From the cell containing the given text, extract its center point as [x, y] coordinate. 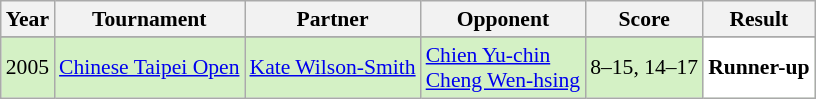
Chien Yu-chin Cheng Wen-hsing [503, 68]
Kate Wilson-Smith [332, 68]
Partner [332, 19]
Score [644, 19]
8–15, 14–17 [644, 68]
2005 [28, 68]
Result [758, 19]
Opponent [503, 19]
Year [28, 19]
Chinese Taipei Open [149, 68]
Runner-up [758, 68]
Tournament [149, 19]
